Identify which cell holds the provided text, then report its [X, Y] central coordinate. 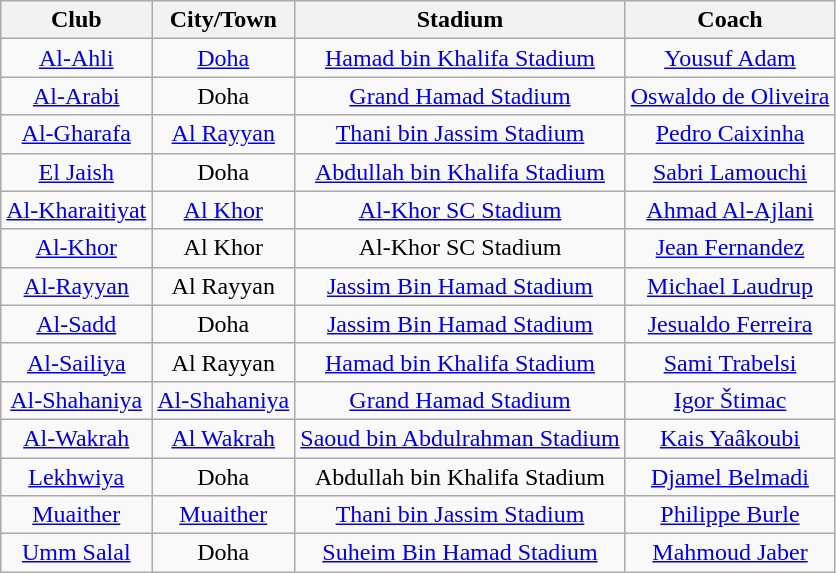
Al-Arabi [76, 96]
Michael Laudrup [730, 286]
Stadium [460, 20]
Club [76, 20]
Lekhwiya [76, 477]
Al-Wakrah [76, 438]
Philippe Burle [730, 515]
Jesualdo Ferreira [730, 324]
Djamel Belmadi [730, 477]
Oswaldo de Oliveira [730, 96]
Jean Fernandez [730, 248]
Al-Sailiya [76, 362]
Sami Trabelsi [730, 362]
Mahmoud Jaber [730, 553]
Ahmad Al-Ajlani [730, 210]
Saoud bin Abdulrahman Stadium [460, 438]
Al-Gharafa [76, 134]
Kais Yaâkoubi [730, 438]
Suheim Bin Hamad Stadium [460, 553]
El Jaish [76, 172]
Umm Salal [76, 553]
Igor Štimac [730, 400]
Al-Ahli [76, 58]
Al-Rayyan [76, 286]
Al-Sadd [76, 324]
Pedro Caixinha [730, 134]
Coach [730, 20]
Yousuf Adam [730, 58]
Al-Khor [76, 248]
Al Wakrah [224, 438]
Sabri Lamouchi [730, 172]
Al-Kharaitiyat [76, 210]
City/Town [224, 20]
